From the cell containing the given text, extract its center point as (x, y) coordinate. 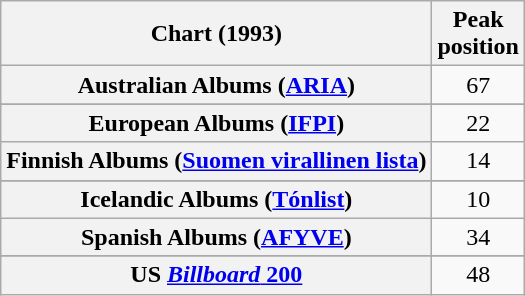
US Billboard 200 (216, 275)
Finnish Albums (Suomen virallinen lista) (216, 161)
Australian Albums (ARIA) (216, 85)
Peakposition (478, 34)
34 (478, 237)
22 (478, 123)
Icelandic Albums (Tónlist) (216, 199)
European Albums (IFPI) (216, 123)
14 (478, 161)
48 (478, 275)
67 (478, 85)
Spanish Albums (AFYVE) (216, 237)
10 (478, 199)
Chart (1993) (216, 34)
